Detect which cell encompasses the target text, then output its [x, y] center coordinate. 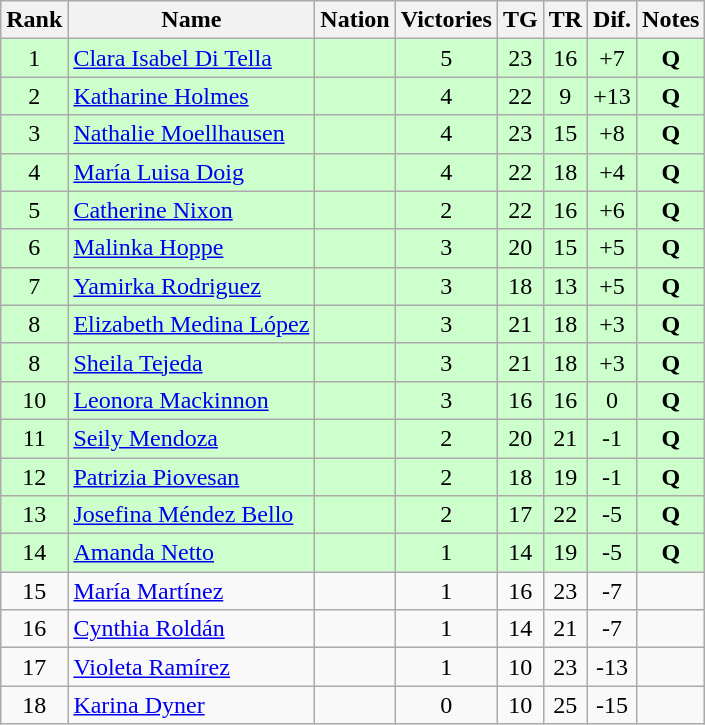
+13 [612, 96]
+6 [612, 210]
Clara Isabel Di Tella [192, 58]
Rank [34, 20]
Nation [355, 20]
+8 [612, 134]
11 [34, 438]
+4 [612, 172]
Nathalie Moellhausen [192, 134]
Elizabeth Medina López [192, 324]
-13 [612, 667]
Name [192, 20]
TR [565, 20]
Malinka Hoppe [192, 248]
Seily Mendoza [192, 438]
Josefina Méndez Bello [192, 515]
Amanda Netto [192, 553]
6 [34, 248]
Catherine Nixon [192, 210]
María Luisa Doig [192, 172]
Katharine Holmes [192, 96]
25 [565, 705]
Karina Dyner [192, 705]
Cynthia Roldán [192, 629]
9 [565, 96]
7 [34, 286]
-15 [612, 705]
Dif. [612, 20]
Patrizia Piovesan [192, 477]
Violeta Ramírez [192, 667]
TG [520, 20]
Victories [446, 20]
Notes [671, 20]
Sheila Tejeda [192, 362]
+7 [612, 58]
Leonora Mackinnon [192, 400]
Yamirka Rodriguez [192, 286]
María Martínez [192, 591]
12 [34, 477]
